Provide the (X, Y) coordinate of the cell's center where the given text is located.  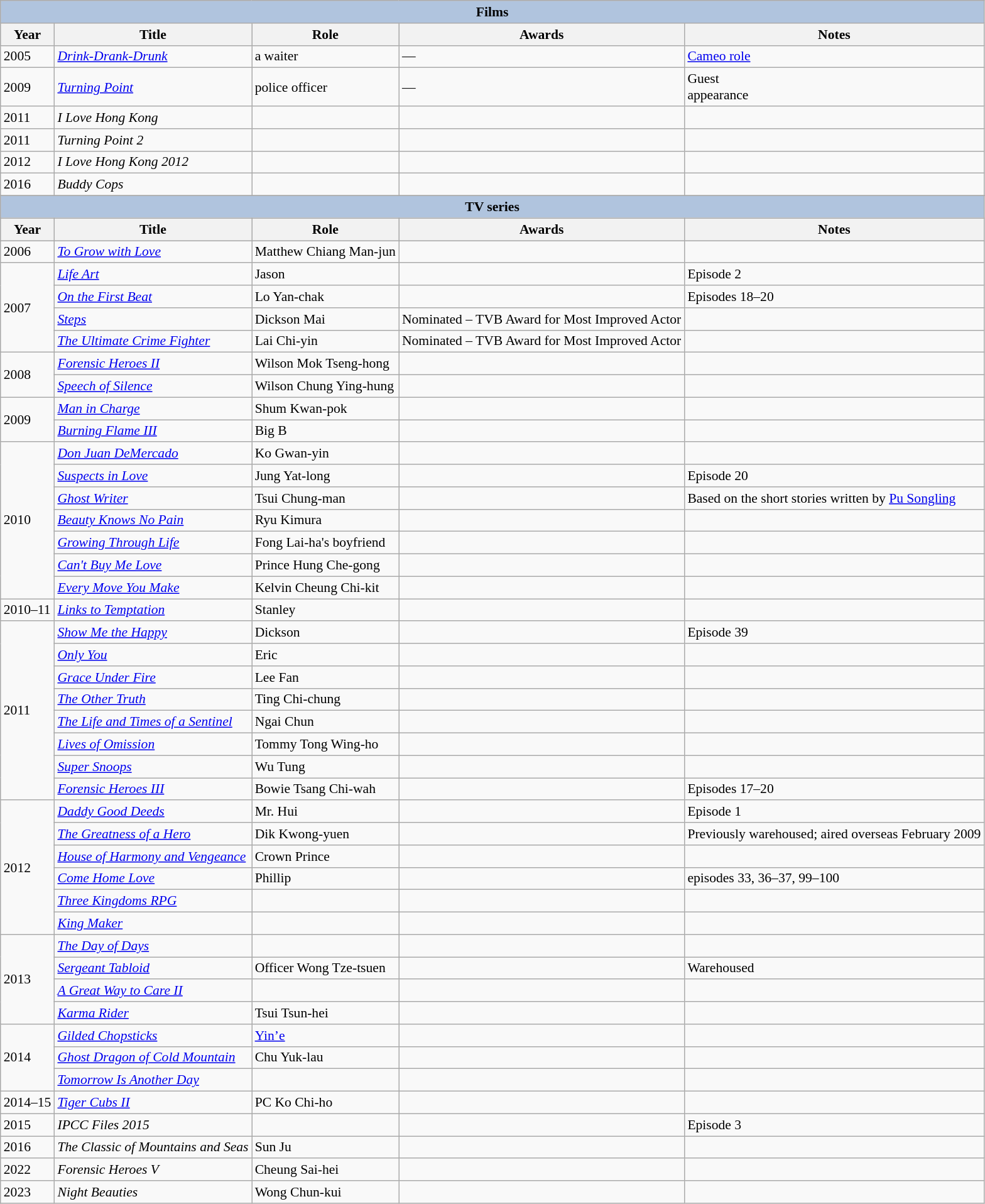
2023 (28, 1192)
Episode 3 (834, 1125)
Turning Point (153, 87)
Ryu Kimura (325, 520)
Suspects in Love (153, 476)
Forensic Heroes V (153, 1170)
Jung Yat-long (325, 476)
A Great Way to Care II (153, 991)
Films (493, 12)
I Love Hong Kong 2012 (153, 162)
2013 (28, 979)
Karma Rider (153, 1013)
Wong Chun-kui (325, 1192)
The Classic of Mountains and Seas (153, 1147)
Big B (325, 431)
Lives of Omission (153, 745)
Tsui Tsun-hei (325, 1013)
Forensic Heroes III (153, 789)
Yin’e (325, 1036)
2014–15 (28, 1103)
episodes 33, 36–37, 99–100 (834, 878)
Episodes 18–20 (834, 297)
Night Beauties (153, 1192)
Gilded Chopsticks (153, 1036)
Warehoused (834, 968)
The Ultimate Crime Fighter (153, 341)
Cameo role (834, 57)
Growing Through Life (153, 543)
Chu Yuk-lau (325, 1058)
Buddy Cops (153, 185)
Life Art (153, 275)
Ko Gwan-yin (325, 454)
police officer (325, 87)
Can't Buy Me Love (153, 566)
To Grow with Love (153, 252)
Daddy Good Deeds (153, 812)
2008 (28, 375)
King Maker (153, 924)
Forensic Heroes II (153, 364)
House of Harmony and Vengeance (153, 856)
Episode 20 (834, 476)
Steps (153, 319)
Don Juan DeMercado (153, 454)
The Day of Days (153, 946)
2015 (28, 1125)
Tommy Tong Wing-ho (325, 745)
Ghost Writer (153, 498)
Shum Kwan-pok (325, 408)
Cheung Sai-hei (325, 1170)
Dickson Mai (325, 319)
I Love Hong Kong (153, 118)
Sergeant Tabloid (153, 968)
Jason (325, 275)
2010 (28, 520)
Sun Ju (325, 1147)
Tomorrow Is Another Day (153, 1080)
Bowie Tsang Chi-wah (325, 789)
2005 (28, 57)
Man in Charge (153, 408)
IPCC Files 2015 (153, 1125)
2010–11 (28, 610)
Based on the short stories written by Pu Songling (834, 498)
Tsui Chung-man (325, 498)
Fong Lai-ha's boyfriend (325, 543)
Guestappearance (834, 87)
Prince Hung Che-gong (325, 566)
a waiter (325, 57)
Ghost Dragon of Cold Mountain (153, 1058)
Drink-Drank-Drunk (153, 57)
Wilson Mok Tseng-hong (325, 364)
Wu Tung (325, 767)
Episode 1 (834, 812)
Previously warehoused; aired overseas February 2009 (834, 834)
PC Ko Chi-ho (325, 1103)
2007 (28, 308)
Lee Fan (325, 677)
Show Me the Happy (153, 633)
Grace Under Fire (153, 677)
Episodes 17–20 (834, 789)
Kelvin Cheung Chi-kit (325, 588)
Every Move You Make (153, 588)
2014 (28, 1058)
Lai Chi-yin (325, 341)
Dik Kwong-yuen (325, 834)
Officer Wong Tze-tsuen (325, 968)
Dickson (325, 633)
Turning Point 2 (153, 140)
Beauty Knows No Pain (153, 520)
Ngai Chun (325, 722)
Speech of Silence (153, 386)
Phillip (325, 878)
Episode 2 (834, 275)
The Greatness of a Hero (153, 834)
On the First Beat (153, 297)
Only You (153, 655)
Burning Flame III (153, 431)
Eric (325, 655)
Come Home Love (153, 878)
Crown Prince (325, 856)
Three Kingdoms RPG (153, 901)
Links to Temptation (153, 610)
Lo Yan-chak (325, 297)
Mr. Hui (325, 812)
Episode 39 (834, 633)
TV series (493, 207)
Super Snoops (153, 767)
Matthew Chiang Man-jun (325, 252)
Wilson Chung Ying-hung (325, 386)
2006 (28, 252)
2022 (28, 1170)
The Life and Times of a Sentinel (153, 722)
The Other Truth (153, 699)
Tiger Cubs II (153, 1103)
Stanley (325, 610)
Ting Chi-chung (325, 699)
